Search for the cell housing the specified text and yield its (X, Y) center coordinate. 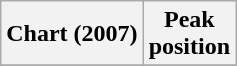
Chart (2007) (72, 34)
Peakposition (189, 34)
